Return the (X, Y) coordinate for the center point of the cell that contains the specified text.  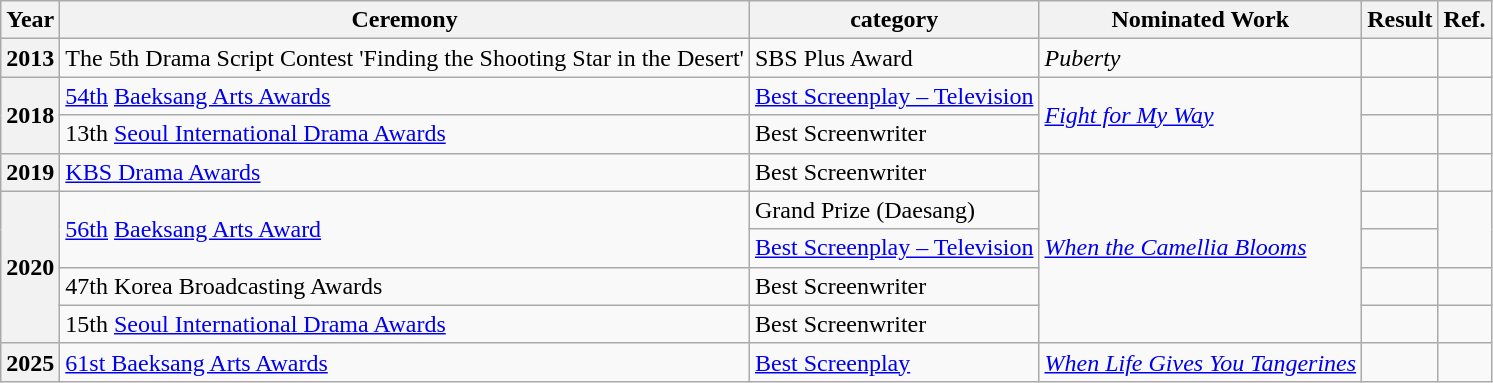
2025 (30, 362)
2013 (30, 58)
Year (30, 20)
SBS Plus Award (894, 58)
56th Baeksang Arts Award (405, 229)
2018 (30, 115)
2020 (30, 267)
Grand Prize (Daesang) (894, 210)
Fight for My Way (1200, 115)
54th Baeksang Arts Awards (405, 96)
category (894, 20)
Ref. (1464, 20)
47th Korea Broadcasting Awards (405, 286)
15th Seoul International Drama Awards (405, 324)
The 5th Drama Script Contest 'Finding the Shooting Star in the Desert' (405, 58)
Ceremony (405, 20)
When Life Gives You Tangerines (1200, 362)
Nominated Work (1200, 20)
2019 (30, 172)
KBS Drama Awards (405, 172)
Best Screenplay (894, 362)
61st Baeksang Arts Awards (405, 362)
Result (1400, 20)
When the Camellia Blooms (1200, 248)
13th Seoul International Drama Awards (405, 134)
Puberty (1200, 58)
